Extract the [X, Y] coordinate from the center of the cell holding the provided text.  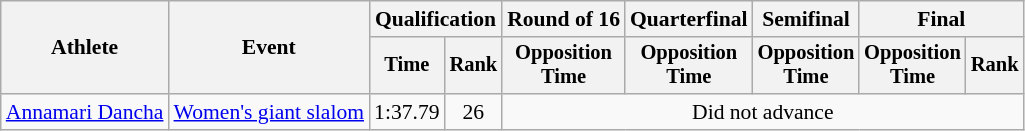
Women's giant slalom [270, 112]
Quarterfinal [689, 19]
Athlete [85, 48]
1:37.79 [406, 112]
Semifinal [806, 19]
Did not advance [762, 112]
Final [941, 19]
Time [406, 66]
Round of 16 [564, 19]
26 [474, 112]
Annamari Dancha [85, 112]
Qualification [436, 19]
Event [270, 48]
